From the cell containing the given text, extract its center point as [x, y] coordinate. 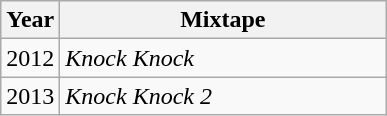
Mixtape [223, 20]
2013 [30, 96]
Knock Knock 2 [223, 96]
2012 [30, 58]
Knock Knock [223, 58]
Year [30, 20]
